For the text-containing cell, return its midpoint in [x, y] coordinate format. 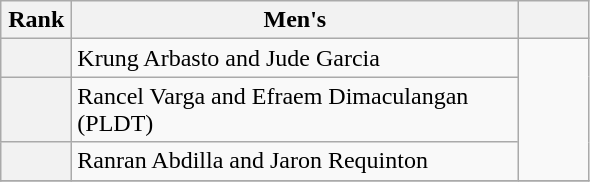
Rancel Varga and Efraem Dimaculangan (PLDT) [295, 110]
Krung Arbasto and Jude Garcia [295, 58]
Men's [295, 20]
Rank [36, 20]
Ranran Abdilla and Jaron Requinton [295, 161]
